Detect which cell encompasses the target text, then output its (X, Y) center coordinate. 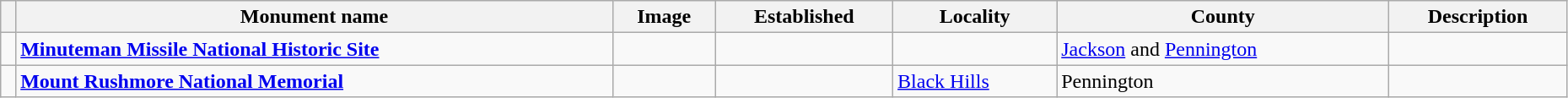
Locality (975, 17)
Image (664, 17)
Minuteman Missile National Historic Site (315, 49)
Mount Rushmore National Memorial (315, 81)
Monument name (315, 17)
County (1223, 17)
Black Hills (975, 81)
Established (804, 17)
Jackson and Pennington (1223, 49)
Description (1478, 17)
Pennington (1223, 81)
